From the cell containing the given text, extract its center point as (X, Y) coordinate. 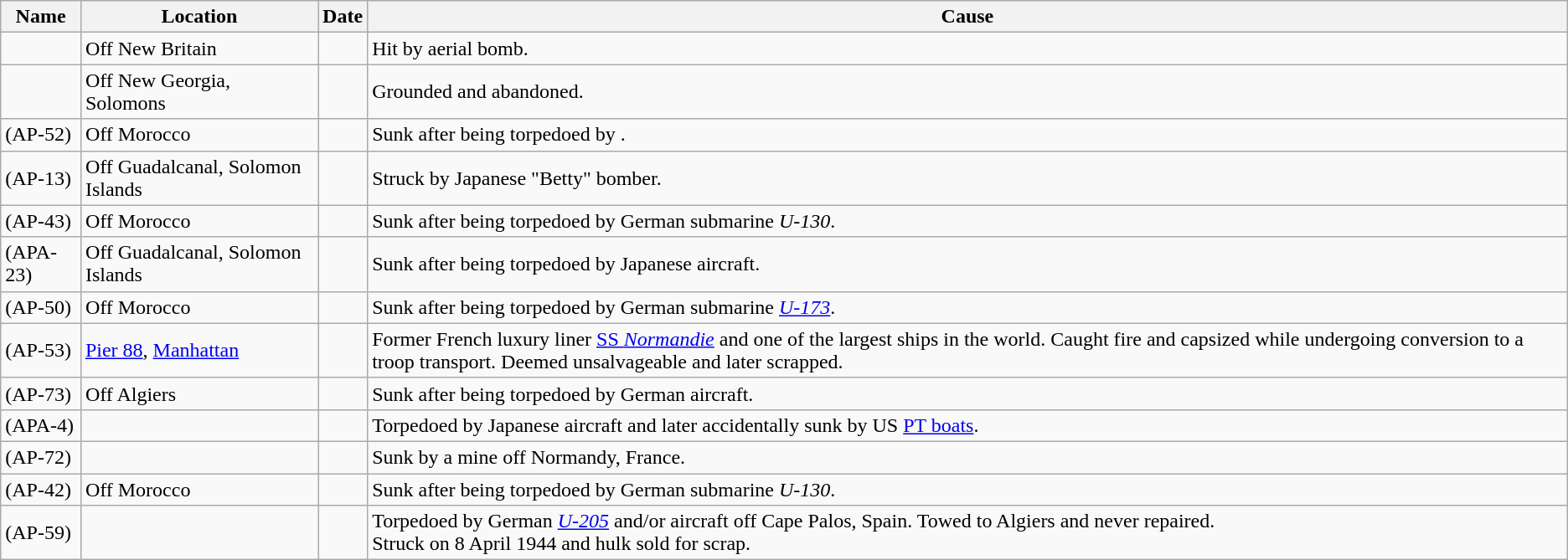
Sunk after being torpedoed by German aircraft. (968, 393)
Sunk after being torpedoed by . (968, 135)
Sunk after being torpedoed by Japanese aircraft. (968, 265)
Location (199, 17)
Off New Georgia, Solomons (199, 92)
(AP-72) (41, 457)
Hit by aerial bomb. (968, 49)
(AP-50) (41, 307)
Off New Britain (199, 49)
Struck by Japanese "Betty" bomber. (968, 177)
Cause (968, 17)
(AP-42) (41, 490)
Torpedoed by German U-205 and/or aircraft off Cape Palos, Spain. Towed to Algiers and never repaired. Struck on 8 April 1944 and hulk sold for scrap. (968, 532)
Name (41, 17)
(AP-52) (41, 135)
Sunk after being torpedoed by German submarine U-173. (968, 307)
(AP-43) (41, 221)
(AP-73) (41, 393)
(AP-13) (41, 177)
(APA-23) (41, 265)
(AP-53) (41, 350)
Grounded and abandoned. (968, 92)
(AP-59) (41, 532)
Torpedoed by Japanese aircraft and later accidentally sunk by US PT boats. (968, 425)
Off Algiers (199, 393)
Sunk by a mine off Normandy, France. (968, 457)
(APA-4) (41, 425)
Date (343, 17)
Pier 88, Manhattan (199, 350)
